Identify which cell holds the provided text, then report its [x, y] central coordinate. 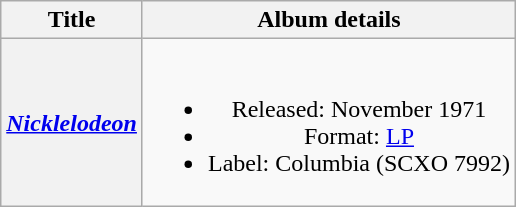
Released: November 1971Format: LPLabel: Columbia (SCXO 7992) [328, 122]
Title [72, 20]
Album details [328, 20]
Nicklelodeon [72, 122]
